Extract the [X, Y] coordinate from the center of the cell holding the provided text.  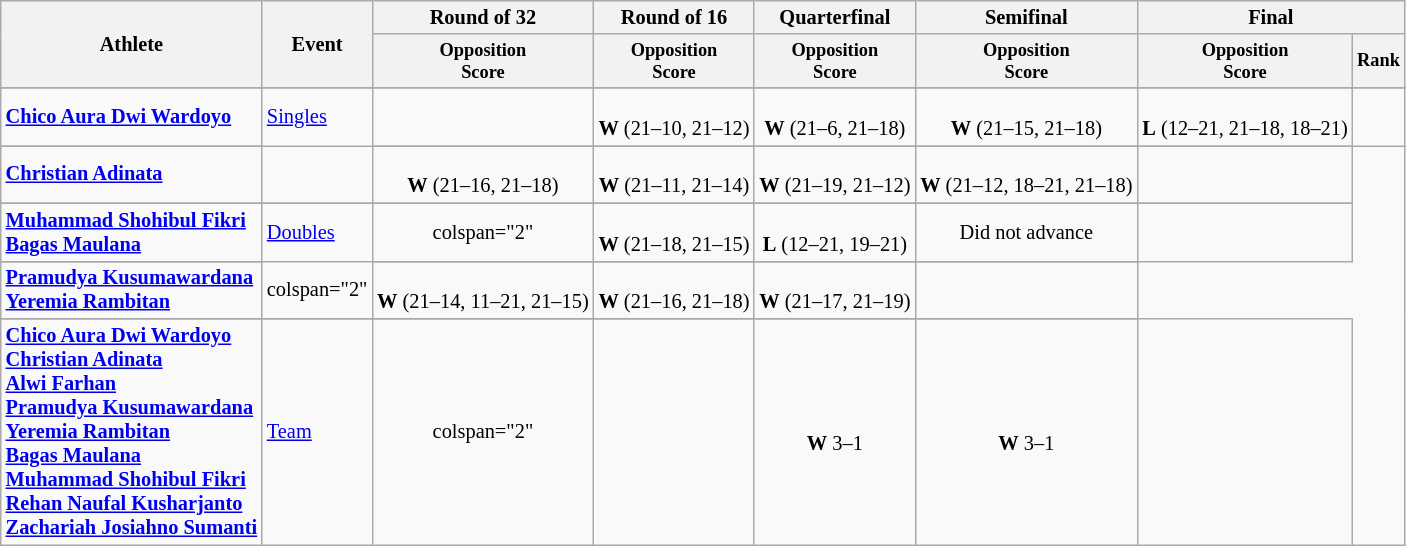
L (12–21, 19–21) [834, 232]
L (12–21, 21–18, 18–21) [1244, 117]
W (21–11, 21–14) [674, 174]
Doubles [317, 232]
Quarterfinal [834, 17]
Did not advance [1026, 232]
Athlete [132, 44]
W (21–18, 21–15) [674, 232]
Final [1270, 17]
W (21–6, 21–18) [834, 117]
Semifinal [1026, 17]
Event [317, 44]
Round of 32 [482, 17]
W (21–17, 21–19) [834, 290]
Chico Aura Dwi Wardoyo [132, 117]
Round of 16 [674, 17]
Muhammad Shohibul FikriBagas Maulana [132, 232]
Team [317, 431]
W (21–10, 21–12) [674, 117]
Rank [1379, 61]
W (21–19, 21–12) [834, 174]
Pramudya KusumawardanaYeremia Rambitan [132, 290]
W (21–14, 11–21, 21–15) [482, 290]
Christian Adinata [132, 174]
W (21–12, 18–21, 21–18) [1026, 174]
W (21–15, 21–18) [1026, 117]
Singles [317, 117]
